Output the [X, Y] coordinate of the center of the cell containing the given text.  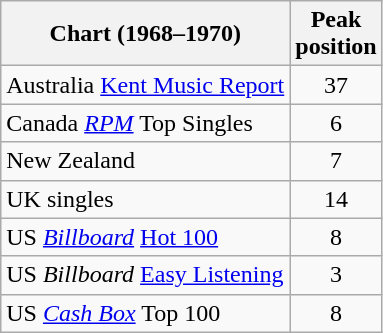
New Zealand [146, 161]
UK singles [146, 199]
Chart (1968–1970) [146, 34]
US Cash Box Top 100 [146, 313]
6 [336, 123]
Peakposition [336, 34]
3 [336, 275]
US Billboard Hot 100 [146, 237]
Australia Kent Music Report [146, 85]
14 [336, 199]
US Billboard Easy Listening [146, 275]
37 [336, 85]
Canada RPM Top Singles [146, 123]
7 [336, 161]
